Return (x, y) of the center of cell containing provided text 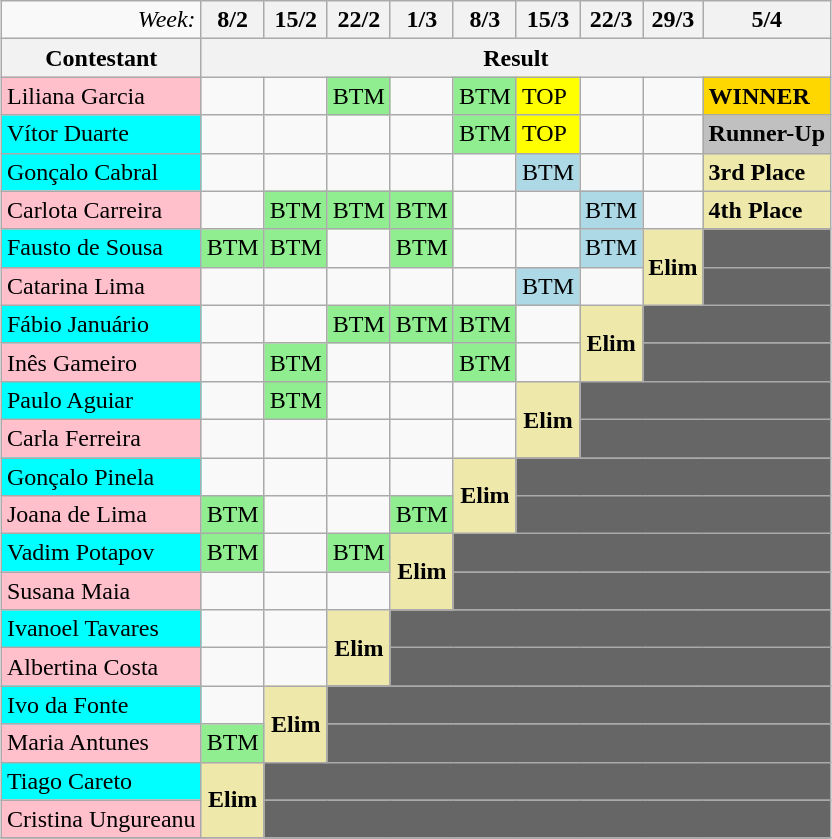
Liliana Garcia (101, 96)
15/2 (296, 20)
Albertina Costa (101, 667)
Susana Maia (101, 591)
22/2 (358, 20)
Catarina Lima (101, 286)
22/3 (612, 20)
15/3 (548, 20)
4th Place (767, 210)
Runner-Up (767, 134)
Fausto de Sousa (101, 248)
Fábio Januário (101, 324)
Result (516, 58)
Vítor Duarte (101, 134)
8/3 (484, 20)
Tiago Careto (101, 781)
Joana de Lima (101, 515)
Gonçalo Pinela (101, 477)
Carla Ferreira (101, 438)
5/4 (767, 20)
Week: (101, 20)
Ivo da Fonte (101, 705)
Ivanoel Tavares (101, 629)
Maria Antunes (101, 743)
Vadim Potapov (101, 553)
8/2 (232, 20)
Paulo Aguiar (101, 400)
Contestant (101, 58)
WINNER (767, 96)
1/3 (422, 20)
Gonçalo Cabral (101, 172)
Inês Gameiro (101, 362)
3rd Place (767, 172)
29/3 (673, 20)
Carlota Carreira (101, 210)
Cristina Ungureanu (101, 819)
